Scan for the cell matching the given text and deliver its [x, y] coordinate at center. 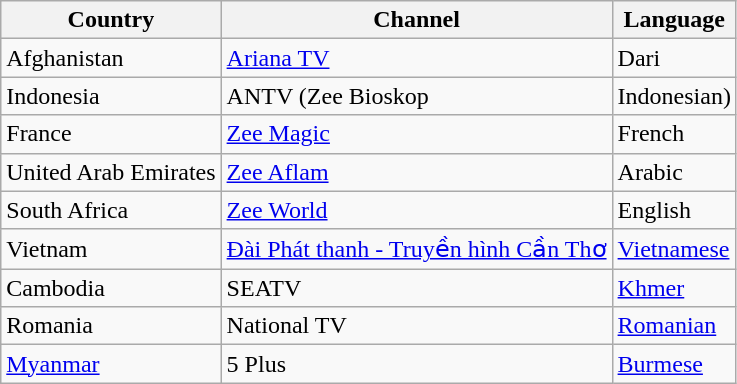
5 Plus [416, 364]
Romania [111, 326]
Cambodia [111, 288]
ANTV (Zee Bioskop [416, 96]
Myanmar [111, 364]
Dari [674, 58]
French [674, 134]
Language [674, 20]
France [111, 134]
Zee World [416, 210]
Zee Magic [416, 134]
Zee Aflam [416, 172]
Afghanistan [111, 58]
Indonesia [111, 96]
English [674, 210]
Vietnam [111, 249]
Romanian [674, 326]
Khmer [674, 288]
SEATV [416, 288]
Ariana TV [416, 58]
Vietnamese [674, 249]
Arabic [674, 172]
Đài Phát thanh - Truyền hình Cần Thơ [416, 249]
United Arab Emirates [111, 172]
National TV [416, 326]
South Africa [111, 210]
Burmese [674, 364]
Indonesian) [674, 96]
Channel [416, 20]
Country [111, 20]
